Find where the given text appears and provide that cell's center as (x, y) coordinate. 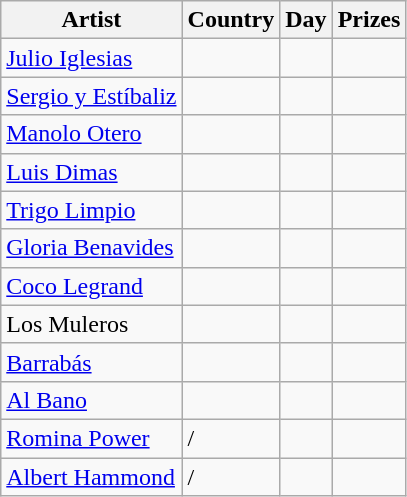
Gloria Benavides (92, 248)
Coco Legrand (92, 286)
Albert Hammond (92, 477)
Barrabás (92, 362)
Prizes (369, 20)
Country (231, 20)
Al Bano (92, 400)
Romina Power (92, 438)
Luis Dimas (92, 172)
Los Muleros (92, 324)
Day (306, 20)
Artist (92, 20)
Julio Iglesias (92, 58)
Sergio y Estíbaliz (92, 96)
Manolo Otero (92, 134)
Trigo Limpio (92, 210)
